Detect which cell encompasses the target text, then output its [X, Y] center coordinate. 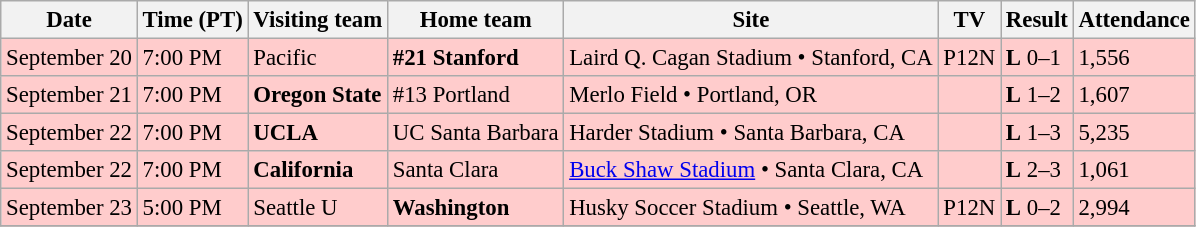
Time (PT) [192, 20]
Home team [476, 20]
1,556 [1134, 58]
5,235 [1134, 133]
1,061 [1134, 170]
Visiting team [318, 20]
Pacific [318, 58]
L 0–2 [1038, 208]
Merlo Field • Portland, OR [751, 95]
Result [1038, 20]
Site [751, 20]
Washington [476, 208]
Santa Clara [476, 170]
UCLA [318, 133]
L 1–3 [1038, 133]
Husky Soccer Stadium • Seattle, WA [751, 208]
#21 Stanford [476, 58]
L 0–1 [1038, 58]
September 21 [69, 95]
L 2–3 [1038, 170]
Date [69, 20]
September 20 [69, 58]
1,607 [1134, 95]
Laird Q. Cagan Stadium • Stanford, CA [751, 58]
Harder Stadium • Santa Barbara, CA [751, 133]
Buck Shaw Stadium • Santa Clara, CA [751, 170]
UC Santa Barbara [476, 133]
L 1–2 [1038, 95]
TV [970, 20]
September 23 [69, 208]
California [318, 170]
2,994 [1134, 208]
#13 Portland [476, 95]
Seattle U [318, 208]
Attendance [1134, 20]
Oregon State [318, 95]
5:00 PM [192, 208]
